Extract the [x, y] coordinate from the center of the cell holding the provided text.  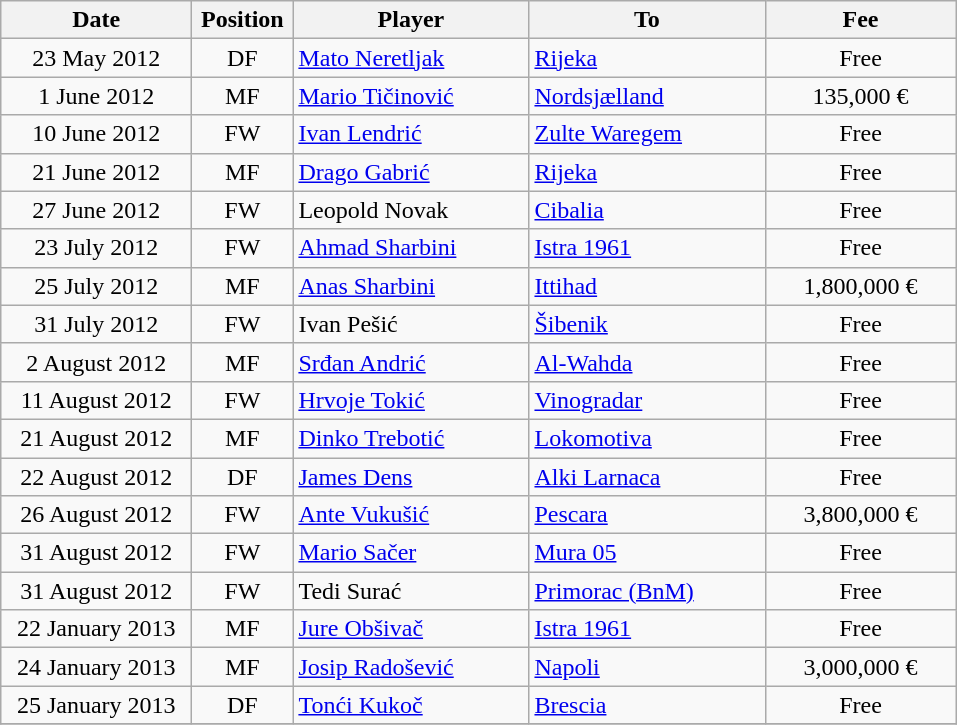
Dinko Trebotić [411, 438]
Drago Gabrić [411, 172]
Ittihad [647, 286]
To [647, 20]
Date [96, 20]
Mario Sačer [411, 553]
23 July 2012 [96, 248]
Ante Vukušić [411, 515]
21 June 2012 [96, 172]
Position [242, 20]
Zulte Waregem [647, 134]
Vinogradar [647, 400]
22 January 2013 [96, 629]
Josip Radošević [411, 667]
31 July 2012 [96, 324]
Tonći Kukoč [411, 705]
Player [411, 20]
26 August 2012 [96, 515]
Tedi Surać [411, 591]
Napoli [647, 667]
24 January 2013 [96, 667]
Anas Sharbini [411, 286]
Pescara [647, 515]
27 June 2012 [96, 210]
Šibenik [647, 324]
Al-Wahda [647, 362]
22 August 2012 [96, 477]
21 August 2012 [96, 438]
Alki Larnaca [647, 477]
23 May 2012 [96, 58]
11 August 2012 [96, 400]
10 June 2012 [96, 134]
Lokomotiva [647, 438]
James Dens [411, 477]
Mura 05 [647, 553]
Mario Tičinović [411, 96]
Nordsjælland [647, 96]
3,000,000 € [860, 667]
25 January 2013 [96, 705]
1 June 2012 [96, 96]
2 August 2012 [96, 362]
Fee [860, 20]
Ivan Pešić [411, 324]
Jure Obšivač [411, 629]
Brescia [647, 705]
25 July 2012 [96, 286]
Leopold Novak [411, 210]
Srđan Andrić [411, 362]
135,000 € [860, 96]
Ahmad Sharbini [411, 248]
Hrvoje Tokić [411, 400]
Ivan Lendrić [411, 134]
Primorac (BnM) [647, 591]
3,800,000 € [860, 515]
Cibalia [647, 210]
1,800,000 € [860, 286]
Mato Neretljak [411, 58]
